Extract the [X, Y] coordinate from the center of the cell holding the provided text.  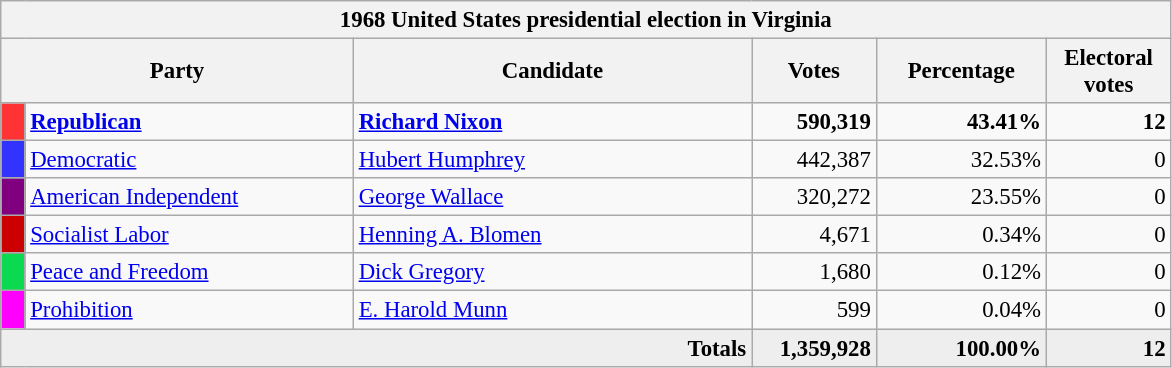
Hubert Humphrey [552, 160]
0.12% [961, 273]
Percentage [961, 72]
Dick Gregory [552, 273]
E. Harold Munn [552, 310]
1,359,928 [814, 348]
0.34% [961, 235]
Henning A. Blomen [552, 235]
442,387 [814, 160]
Socialist Labor [189, 235]
32.53% [961, 160]
1968 United States presidential election in Virginia [586, 20]
George Wallace [552, 197]
320,272 [814, 197]
Prohibition [189, 310]
43.41% [961, 122]
1,680 [814, 273]
100.00% [961, 348]
Democratic [189, 160]
4,671 [814, 235]
599 [814, 310]
Candidate [552, 72]
Richard Nixon [552, 122]
Party [178, 72]
Votes [814, 72]
590,319 [814, 122]
0.04% [961, 310]
Totals [376, 348]
Electoral votes [1108, 72]
23.55% [961, 197]
Peace and Freedom [189, 273]
American Independent [189, 197]
Republican [189, 122]
